Identify which cell holds the provided text, then report its (X, Y) central coordinate. 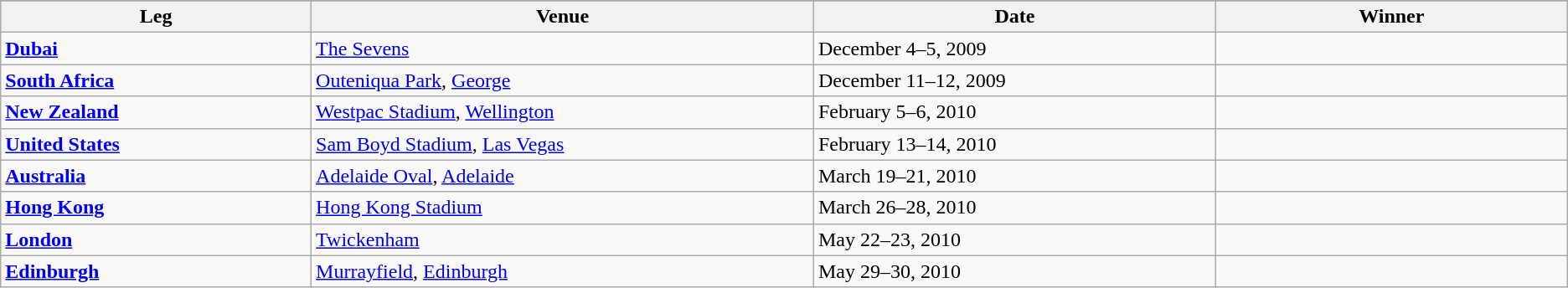
Twickenham (563, 239)
Hong Kong (156, 208)
December 4–5, 2009 (1014, 49)
Date (1014, 17)
March 19–21, 2010 (1014, 176)
December 11–12, 2009 (1014, 80)
The Sevens (563, 49)
Australia (156, 176)
New Zealand (156, 112)
Adelaide Oval, Adelaide (563, 176)
Venue (563, 17)
London (156, 239)
Hong Kong Stadium (563, 208)
South Africa (156, 80)
February 13–14, 2010 (1014, 144)
Dubai (156, 49)
Winner (1391, 17)
Outeniqua Park, George (563, 80)
May 29–30, 2010 (1014, 271)
Westpac Stadium, Wellington (563, 112)
Leg (156, 17)
March 26–28, 2010 (1014, 208)
Sam Boyd Stadium, Las Vegas (563, 144)
Edinburgh (156, 271)
May 22–23, 2010 (1014, 239)
February 5–6, 2010 (1014, 112)
United States (156, 144)
Murrayfield, Edinburgh (563, 271)
